Determine the [X, Y] coordinate at the center of the cell enclosing the given text.  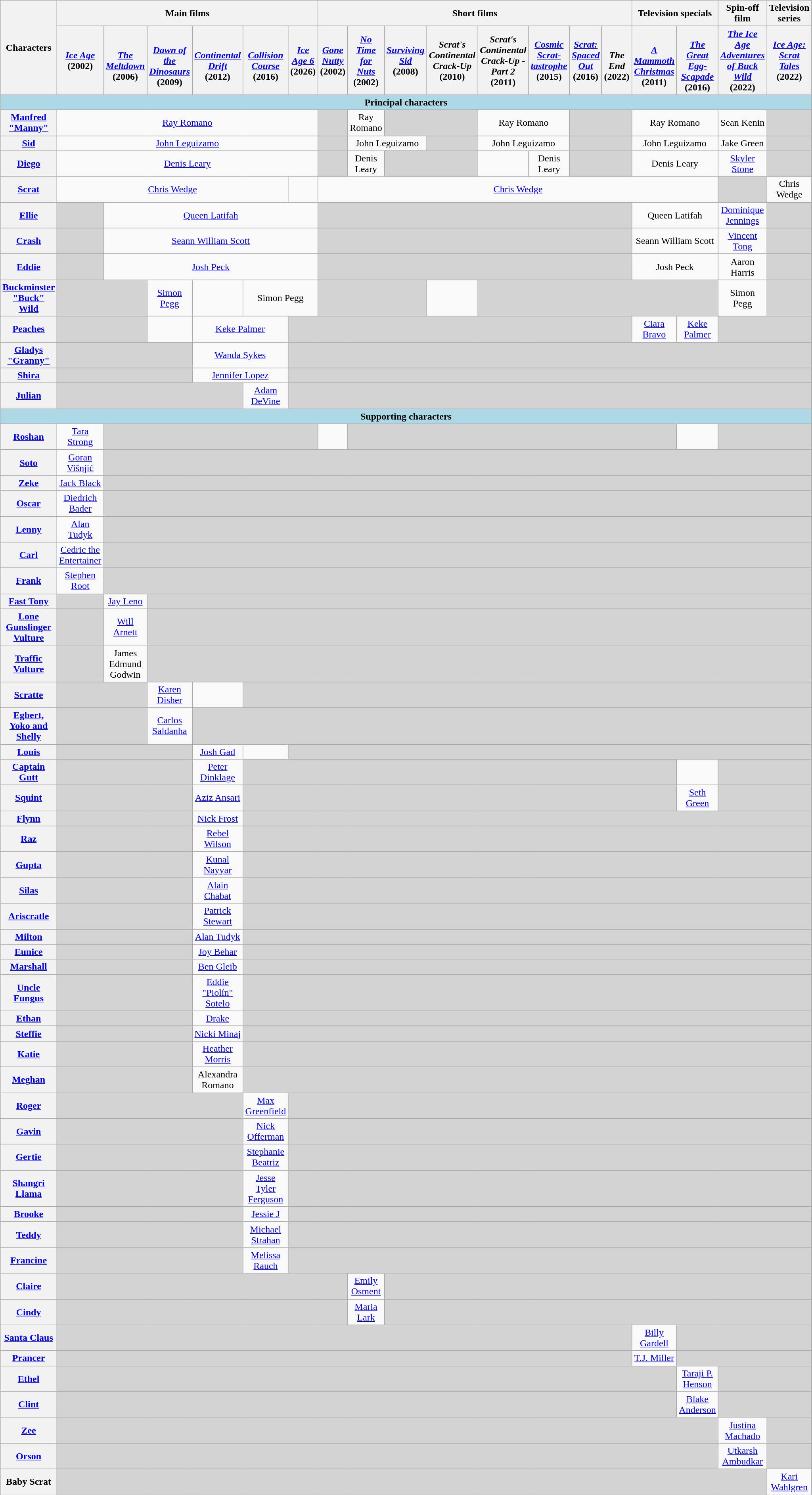
Jack Black [80, 483]
Ariscratle [29, 916]
Soto [29, 462]
The Meltdown (2006) [125, 60]
Claire [29, 1286]
Marshall [29, 967]
Carl [29, 555]
Ethan [29, 1018]
Brooke [29, 1214]
Ciara Bravo [654, 329]
Shangri Llama [29, 1188]
Uncle Fungus [29, 993]
Louis [29, 751]
Wanda Sykes [240, 355]
Francine [29, 1260]
Carlos Saldanha [170, 726]
Drake [218, 1018]
Heather Morris [218, 1054]
Tara Strong [80, 437]
Dawn of the Dinosaurs (2009) [170, 60]
Gladys "Granny" [29, 355]
Traffic Vulture [29, 663]
Eddie [29, 266]
Alain Chabat [218, 891]
Short films [475, 13]
Baby Scrat [29, 1482]
Principal characters [406, 102]
Surviving Sid (2008) [405, 60]
Alexandra Romano [218, 1079]
Peter Dinklage [218, 772]
Prancer [29, 1358]
James Edmund Godwin [125, 663]
Santa Claus [29, 1338]
Max Greenfield [266, 1106]
Lone Gunslinger Vulture [29, 627]
Taraji P. Henson [697, 1378]
Spin-off film [742, 13]
Cosmic Scrat-tastrophe (2015) [549, 60]
Jesse Tyler Ferguson [266, 1188]
Julian [29, 396]
Roger [29, 1106]
The Great Egg-Scapade (2016) [697, 60]
Television specials [675, 13]
Gavin [29, 1132]
Josh Gad [218, 751]
Squint [29, 798]
Continental Drift (2012) [218, 60]
Clint [29, 1405]
Main films [187, 13]
Michael Strahan [266, 1235]
Jay Leno [125, 601]
Ethel [29, 1378]
T.J. Miller [654, 1358]
Karen Disher [170, 695]
Goran Višnjić [80, 462]
Raz [29, 839]
Jake Green [742, 143]
Ice Age 6 (2026) [303, 60]
Billy Gardell [654, 1338]
Nicki Minaj [218, 1033]
Gupta [29, 864]
Scrat's Continental Crack-Up (2010) [452, 60]
Crash [29, 241]
Orson [29, 1456]
Eunice [29, 952]
A Mammoth Christmas (2011) [654, 60]
Lenny [29, 529]
Oscar [29, 504]
Katie [29, 1054]
Supporting characters [406, 416]
Flynn [29, 818]
Zee [29, 1430]
Kari Wahlgren [789, 1482]
Nick Offerman [266, 1132]
Buckminster "Buck" Wild [29, 298]
Ben Gleib [218, 967]
Stephen Root [80, 581]
Sid [29, 143]
Collision Course (2016) [266, 60]
Ice Age (2002) [80, 60]
Steffie [29, 1033]
Aaron Harris [742, 266]
Will Arnett [125, 627]
Eddie "Piolín" Sotelo [218, 993]
Sean Kenin [742, 123]
Scrat [29, 190]
Frank [29, 581]
Stephanie Beatriz [266, 1157]
Meghan [29, 1079]
No Time for Nuts (2002) [366, 60]
Gertie [29, 1157]
The Ice Age Adventures of Buck Wild (2022) [742, 60]
Milton [29, 937]
Nick Frost [218, 818]
Scrat: Spaced Out (2016) [586, 60]
Manfred "Manny" [29, 123]
Gone Nutty (2002) [333, 60]
Television series [789, 13]
Cedric the Entertainer [80, 555]
Diego [29, 163]
Maria Lark [366, 1312]
Cindy [29, 1312]
Diedrich Bader [80, 504]
Peaches [29, 329]
Dominique Jennings [742, 215]
Captain Gutt [29, 772]
Aziz Ansari [218, 798]
Jennifer Lopez [240, 376]
Ice Age: Scrat Tales (2022) [789, 60]
Seth Green [697, 798]
Jessie J [266, 1214]
Shira [29, 376]
Rebel Wilson [218, 839]
Emily Osment [366, 1286]
Roshan [29, 437]
Ellie [29, 215]
Scratte [29, 695]
Silas [29, 891]
Kunal Nayyar [218, 864]
Characters [29, 48]
Joy Behar [218, 952]
Zeke [29, 483]
The End (2022) [617, 60]
Teddy [29, 1235]
Adam DeVine [266, 396]
Blake Anderson [697, 1405]
Melissa Rauch [266, 1260]
Egbert, Yoko and Shelly [29, 726]
Skyler Stone [742, 163]
Utkarsh Ambudkar [742, 1456]
Scrat's Continental Crack-Up - Part 2 (2011) [503, 60]
Justina Machado [742, 1430]
Fast Tony [29, 601]
Patrick Stewart [218, 916]
Vincent Tong [742, 241]
